Extract the [X, Y] coordinate from the center of the cell holding the provided text.  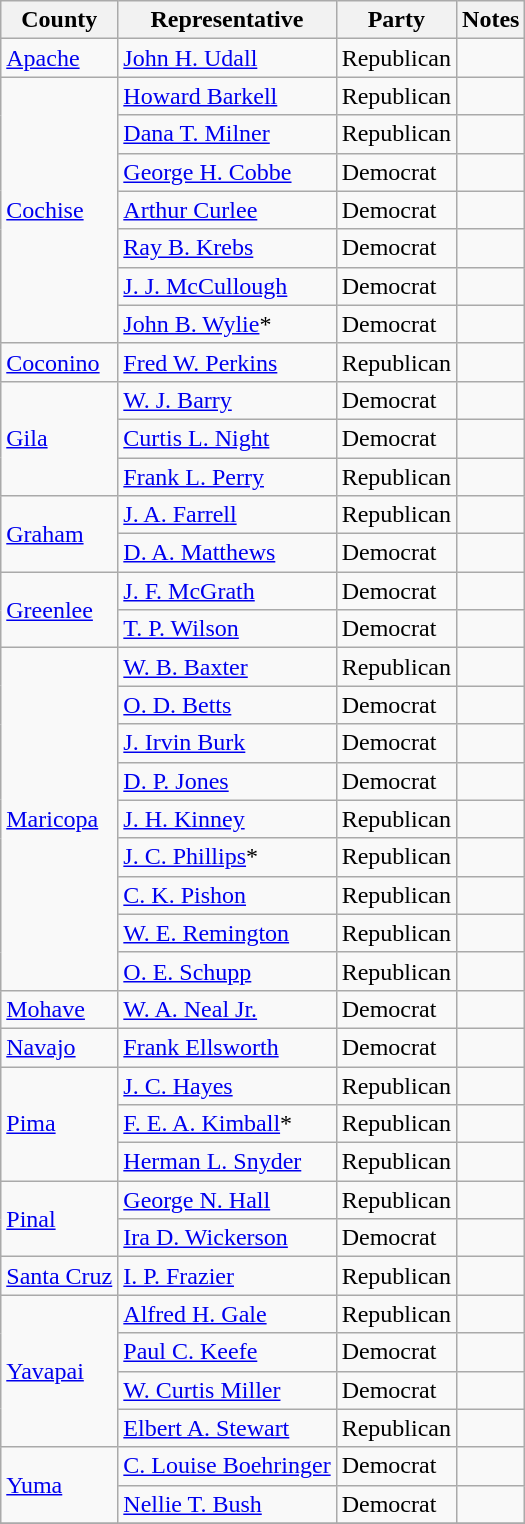
T. P. Wilson [227, 629]
John H. Udall [227, 58]
Dana T. Milner [227, 134]
Nellie T. Bush [227, 1504]
Party [396, 20]
Fred W. Perkins [227, 362]
Ray B. Krebs [227, 248]
I. P. Frazier [227, 1276]
Representative [227, 20]
Apache [60, 58]
J. J. McCullough [227, 286]
Notes [491, 20]
W. E. Remington [227, 933]
J. A. Farrell [227, 515]
Alfred H. Gale [227, 1314]
Howard Barkell [227, 96]
J. H. Kinney [227, 819]
Arthur Curlee [227, 210]
Navajo [60, 1047]
D. P. Jones [227, 781]
W. B. Baxter [227, 667]
J. F. McGrath [227, 591]
C. K. Pishon [227, 895]
County [60, 20]
W. J. Barry [227, 400]
C. Louise Boehringer [227, 1466]
J. C. Phillips* [227, 857]
J. C. Hayes [227, 1085]
Cochise [60, 210]
Mohave [60, 1009]
O. D. Betts [227, 705]
Frank L. Perry [227, 477]
Herman L. Snyder [227, 1162]
George H. Cobbe [227, 172]
Curtis L. Night [227, 438]
Coconino [60, 362]
George N. Hall [227, 1200]
J. Irvin Burk [227, 743]
Paul C. Keefe [227, 1352]
D. A. Matthews [227, 553]
Yavapai [60, 1371]
Santa Cruz [60, 1276]
Gila [60, 438]
W. Curtis Miller [227, 1390]
F. E. A. Kimball* [227, 1124]
W. A. Neal Jr. [227, 1009]
Pima [60, 1123]
Yuma [60, 1485]
Greenlee [60, 610]
Frank Ellsworth [227, 1047]
O. E. Schupp [227, 971]
Elbert A. Stewart [227, 1428]
Ira D. Wickerson [227, 1238]
Pinal [60, 1219]
Graham [60, 534]
Maricopa [60, 820]
John B. Wylie* [227, 324]
